Return the (X, Y) coordinate for the center point of the cell that contains the specified text.  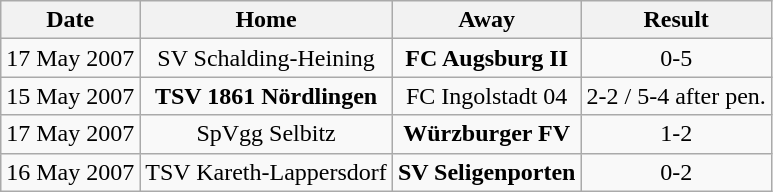
FC Augsburg II (486, 58)
SV Seligenporten (486, 172)
15 May 2007 (70, 96)
Result (676, 20)
1-2 (676, 134)
SpVgg Selbitz (266, 134)
16 May 2007 (70, 172)
TSV 1861 Nördlingen (266, 96)
Home (266, 20)
Away (486, 20)
Date (70, 20)
2-2 / 5-4 after pen. (676, 96)
TSV Kareth-Lappersdorf (266, 172)
SV Schalding-Heining (266, 58)
Würzburger FV (486, 134)
0-2 (676, 172)
FC Ingolstadt 04 (486, 96)
0-5 (676, 58)
